Return the [X, Y] coordinate for the center point of the cell that contains the specified text.  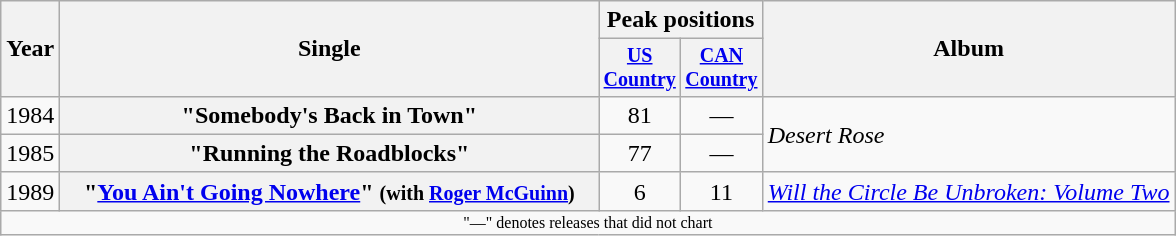
1985 [30, 153]
"Running the Roadblocks" [330, 153]
Album [968, 49]
Will the Circle Be Unbroken: Volume Two [968, 191]
Desert Rose [968, 134]
1984 [30, 115]
1989 [30, 191]
Peak positions [680, 20]
CAN Country [722, 68]
6 [640, 191]
US Country [640, 68]
Single [330, 49]
Year [30, 49]
81 [640, 115]
"You Ain't Going Nowhere" (with Roger McGuinn) [330, 191]
77 [640, 153]
11 [722, 191]
"—" denotes releases that did not chart [588, 222]
"Somebody's Back in Town" [330, 115]
